Find where the given text appears and provide that cell's center as (x, y) coordinate. 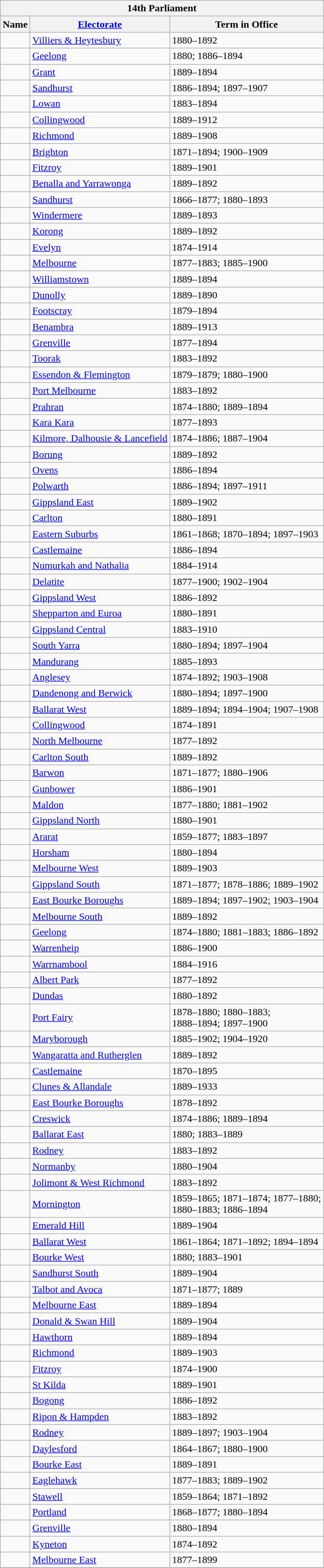
Donald & Swan Hill (100, 1321)
Term in Office (246, 24)
1885–1893 (246, 661)
1889–1902 (246, 502)
Ovens (100, 470)
Lowan (100, 104)
1880–1894; 1897–1904 (246, 645)
Melbourne South (100, 916)
1886–1901 (246, 789)
Toorak (100, 359)
Horsham (100, 852)
1877–1883; 1889–1902 (246, 1480)
1866–1877; 1880–1893 (246, 200)
Kilmore, Dalhousie & Lancefield (100, 438)
1877–1900; 1902–1904 (246, 582)
Kyneton (100, 1544)
Name (15, 24)
Gippsland North (100, 821)
1880; 1883–1901 (246, 1257)
1880–1894; 1897–1900 (246, 693)
Gippsland East (100, 502)
Dundas (100, 996)
1871–1877; 1880–1906 (246, 773)
Maryborough (100, 1039)
Barwon (100, 773)
1859–1877; 1883–1897 (246, 837)
Dunolly (100, 295)
1889–1933 (246, 1087)
Borung (100, 454)
1879–1879; 1880–1900 (246, 375)
Creswick (100, 1119)
1868–1877; 1880–1894 (246, 1512)
1879–1894 (246, 311)
Albert Park (100, 980)
Hawthorn (100, 1337)
Mandurang (100, 661)
1871–1877; 1889 (246, 1289)
Bourke West (100, 1257)
Electorate (100, 24)
1889–1912 (246, 120)
1889–1890 (246, 295)
1871–1877; 1878–1886; 1889–1902 (246, 884)
1874–1891 (246, 725)
Ararat (100, 837)
1877–1883; 1885–1900 (246, 263)
1877–1899 (246, 1560)
1864–1867; 1880–1900 (246, 1448)
1859–1864; 1871–1892 (246, 1496)
Shepparton and Euroa (100, 613)
Delatite (100, 582)
1880–1904 (246, 1166)
Bogong (100, 1401)
1884–1914 (246, 566)
Carlton South (100, 757)
Gunbower (100, 789)
Jolimont & West Richmond (100, 1182)
Ripon & Hampden (100, 1417)
1889–1894; 1894–1904; 1907–1908 (246, 709)
Gippsland Central (100, 629)
1874–1892 (246, 1544)
1870–1895 (246, 1071)
Numurkah and Nathalia (100, 566)
1889–1908 (246, 136)
Anglesey (100, 677)
Talbot and Avoca (100, 1289)
Dandenong and Berwick (100, 693)
1880; 1886–1894 (246, 56)
1883–1910 (246, 629)
Polwarth (100, 486)
1878–1892 (246, 1103)
Portland (100, 1512)
Port Fairy (100, 1018)
1877–1880; 1881–1902 (246, 805)
1884–1916 (246, 964)
Windermere (100, 216)
Stawell (100, 1496)
Normanby (100, 1166)
1861–1864; 1871–1892; 1894–1894 (246, 1242)
Gippsland West (100, 598)
Sandhurst South (100, 1273)
1886–1894; 1897–1907 (246, 88)
1874–1892; 1903–1908 (246, 677)
Warrnambool (100, 964)
1880–1901 (246, 821)
Maldon (100, 805)
14th Parliament (162, 8)
1889–1913 (246, 327)
1874–1914 (246, 247)
1877–1894 (246, 343)
Evelyn (100, 247)
Villiers & Heytesbury (100, 40)
1874–1900 (246, 1369)
Emerald Hill (100, 1225)
Daylesford (100, 1448)
St Kilda (100, 1385)
1883–1894 (246, 104)
Warrenheip (100, 948)
1885–1902; 1904–1920 (246, 1039)
Carlton (100, 518)
1889–1894; 1897–1902; 1903–1904 (246, 900)
Bourke East (100, 1464)
Williamstown (100, 279)
Grant (100, 72)
Essendon & Flemington (100, 375)
Mornington (100, 1204)
1861–1868; 1870–1894; 1897–1903 (246, 534)
1886–1894; 1897–1911 (246, 486)
1880; 1883–1889 (246, 1134)
Prahran (100, 406)
1874–1880; 1881–1883; 1886–1892 (246, 932)
1889–1893 (246, 216)
1889–1891 (246, 1464)
Benambra (100, 327)
Brighton (100, 151)
1874–1886; 1889–1894 (246, 1119)
South Yarra (100, 645)
Korong (100, 231)
1877–1893 (246, 422)
Melbourne (100, 263)
1859–1865; 1871–1874; 1877–1880;1880–1883; 1886–1894 (246, 1204)
1871–1894; 1900–1909 (246, 151)
Melbourne West (100, 868)
1886–1900 (246, 948)
Ballarat East (100, 1134)
Clunes & Allandale (100, 1087)
North Melbourne (100, 741)
Port Melbourne (100, 390)
Kara Kara (100, 422)
1874–1886; 1887–1904 (246, 438)
Eastern Suburbs (100, 534)
1874–1880; 1889–1894 (246, 406)
Footscray (100, 311)
Gippsland South (100, 884)
1878–1880; 1880–1883;1888–1894; 1897–1900 (246, 1018)
Benalla and Yarrawonga (100, 183)
Wangaratta and Rutherglen (100, 1055)
1889–1897; 1903–1904 (246, 1432)
Eaglehawk (100, 1480)
